Identify which cell holds the provided text, then report its [x, y] central coordinate. 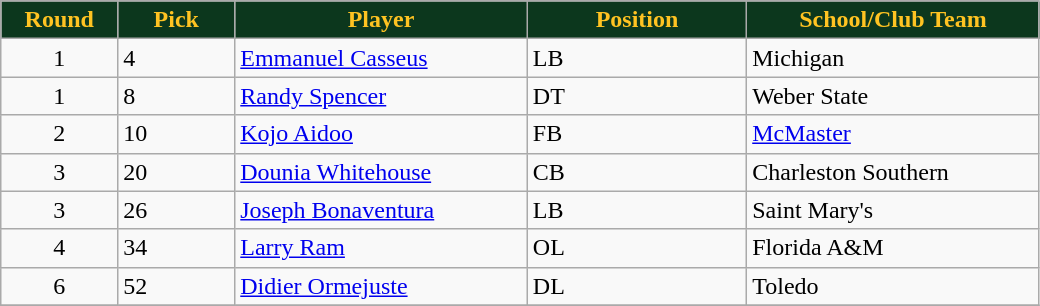
FB [636, 134]
DL [636, 286]
Florida A&M [894, 248]
McMaster [894, 134]
Saint Mary's [894, 210]
CB [636, 172]
8 [176, 96]
Toledo [894, 286]
52 [176, 286]
Didier Ormejuste [382, 286]
Pick [176, 20]
20 [176, 172]
Weber State [894, 96]
Player [382, 20]
Charleston Southern [894, 172]
Emmanuel Casseus [382, 58]
Dounia Whitehouse [382, 172]
Position [636, 20]
OL [636, 248]
DT [636, 96]
School/Club Team [894, 20]
Larry Ram [382, 248]
6 [60, 286]
Kojo Aidoo [382, 134]
10 [176, 134]
2 [60, 134]
26 [176, 210]
34 [176, 248]
Joseph Bonaventura [382, 210]
Randy Spencer [382, 96]
Round [60, 20]
Michigan [894, 58]
